For the text-containing cell, return its midpoint in (X, Y) coordinate format. 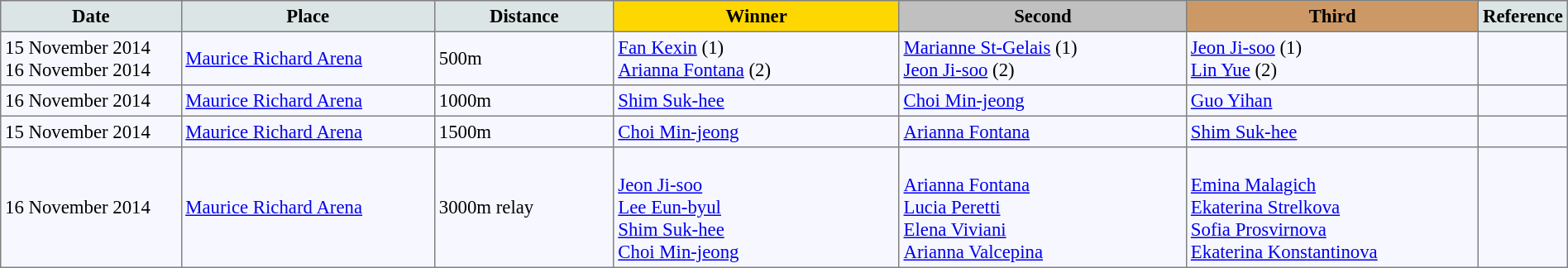
Arianna Fontana (1042, 132)
3000m relay (524, 208)
Marianne St-Gelais (1) Jeon Ji-soo (2) (1042, 58)
Date (91, 17)
Emina MalagichEkaterina StrelkovaSofia ProsvirnovaEkaterina Konstantinova (1333, 208)
Jeon Ji-soo (1) Lin Yue (2) (1333, 58)
500m (524, 58)
1500m (524, 132)
Third (1333, 17)
Reference (1523, 17)
15 November 2014 (91, 132)
Second (1042, 17)
Place (308, 17)
Fan Kexin (1) Arianna Fontana (2) (756, 58)
Jeon Ji-sooLee Eun-byulShim Suk-heeChoi Min-jeong (756, 208)
Guo Yihan (1333, 101)
Arianna FontanaLucia PerettiElena VivianiArianna Valcepina (1042, 208)
Distance (524, 17)
Winner (756, 17)
15 November 2014 16 November 2014 (91, 58)
1000m (524, 101)
